Capture the cell that displays the provided text and extract its (x, y) central coordinate. 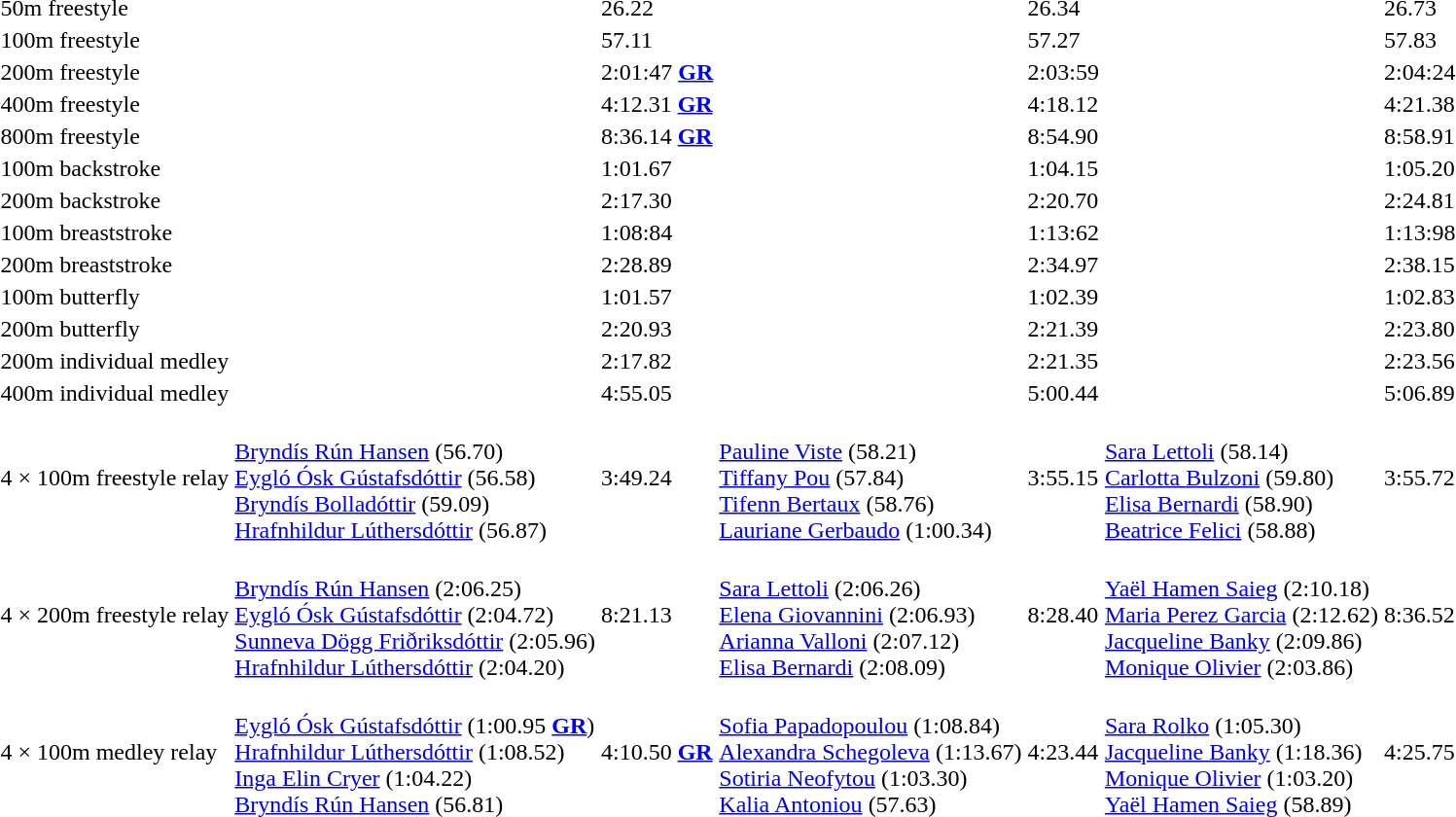
8:28.40 (1063, 615)
1:02.39 (1063, 297)
2:20.93 (657, 329)
1:01.67 (657, 168)
8:21.13 (657, 615)
57.11 (657, 40)
8:36.14 GR (657, 136)
57.27 (1063, 40)
2:20.70 (1063, 200)
2:28.89 (657, 265)
2:34.97 (1063, 265)
4:18.12 (1063, 104)
1:01.57 (657, 297)
2:03:59 (1063, 72)
Bryndís Rún Hansen (2:06.25)Eygló Ósk Gústafsdóttir (2:04.72)Sunneva Dögg Friðriksdóttir (2:05.96)Hrafnhildur Lúthersdóttir (2:04.20) (415, 615)
2:21.39 (1063, 329)
Sara Lettoli (2:06.26)Elena Giovannini (2:06.93)Arianna Valloni (2:07.12)Elisa Bernardi (2:08.09) (870, 615)
Yaël Hamen Saieg (2:10.18)Maria Perez Garcia (2:12.62)Jacqueline Banky (2:09.86)Monique Olivier (2:03.86) (1241, 615)
2:17.82 (657, 361)
Pauline Viste (58.21)Tiffany Pou (57.84)Tifenn Bertaux (58.76)Lauriane Gerbaudo (1:00.34) (870, 478)
2:01:47 GR (657, 72)
2:21.35 (1063, 361)
2:17.30 (657, 200)
1:04.15 (1063, 168)
Bryndís Rún Hansen (56.70)Eygló Ósk Gústafsdóttir (56.58)Bryndís Bolladóttir (59.09)Hrafnhildur Lúthersdóttir (56.87) (415, 478)
4:12.31 GR (657, 104)
1:08:84 (657, 232)
3:49.24 (657, 478)
5:00.44 (1063, 393)
Sara Lettoli (58.14)Carlotta Bulzoni (59.80)Elisa Bernardi (58.90)Beatrice Felici (58.88) (1241, 478)
1:13:62 (1063, 232)
8:54.90 (1063, 136)
4:55.05 (657, 393)
3:55.15 (1063, 478)
